For the text-containing cell, return its midpoint in [x, y] coordinate format. 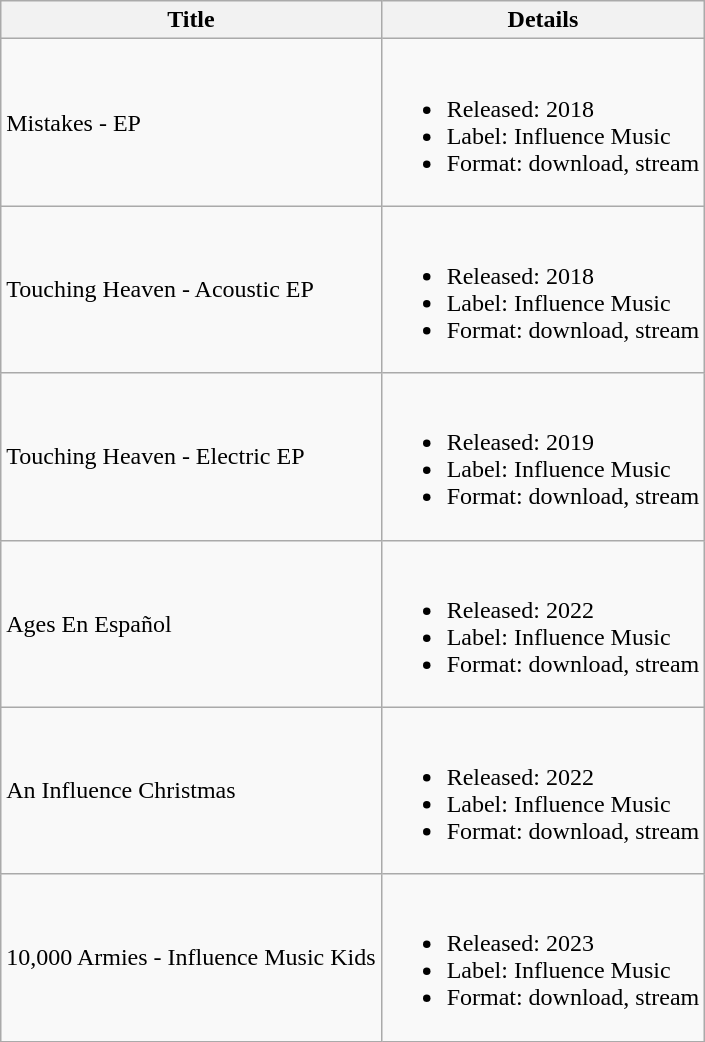
Details [543, 20]
Ages En Español [191, 624]
Released: 2019Label: Influence MusicFormat: download, stream [543, 456]
Touching Heaven - Acoustic EP [191, 290]
Touching Heaven - Electric EP [191, 456]
Mistakes - EP [191, 122]
Released: 2023Label: Influence MusicFormat: download, stream [543, 958]
An Influence Christmas [191, 790]
Title [191, 20]
10,000 Armies - Influence Music Kids [191, 958]
